Determine the (X, Y) coordinate at the center of the cell enclosing the given text.  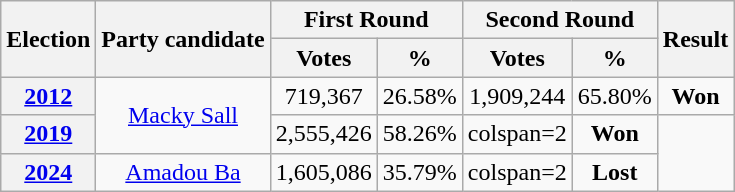
Lost (614, 172)
Amadou Ba (183, 172)
35.79% (420, 172)
719,367 (324, 96)
58.26% (420, 134)
2,555,426 (324, 134)
2024 (48, 172)
Macky Sall (183, 115)
2019 (48, 134)
2012 (48, 96)
Second Round (560, 20)
Result (695, 39)
26.58% (420, 96)
Party candidate (183, 39)
First Round (366, 20)
Election (48, 39)
65.80% (614, 96)
1,605,086 (324, 172)
1,909,244 (517, 96)
